Search for the cell housing the specified text and yield its [x, y] center coordinate. 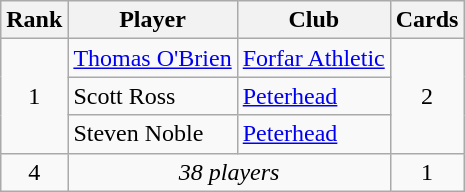
4 [34, 172]
Club [314, 20]
2 [427, 96]
38 players [229, 172]
Forfar Athletic [314, 58]
Thomas O'Brien [152, 58]
Rank [34, 20]
Player [152, 20]
Steven Noble [152, 134]
Cards [427, 20]
Scott Ross [152, 96]
